Pinpoint the cell where the given text exists, returning its (x, y) midpoint coordinate. 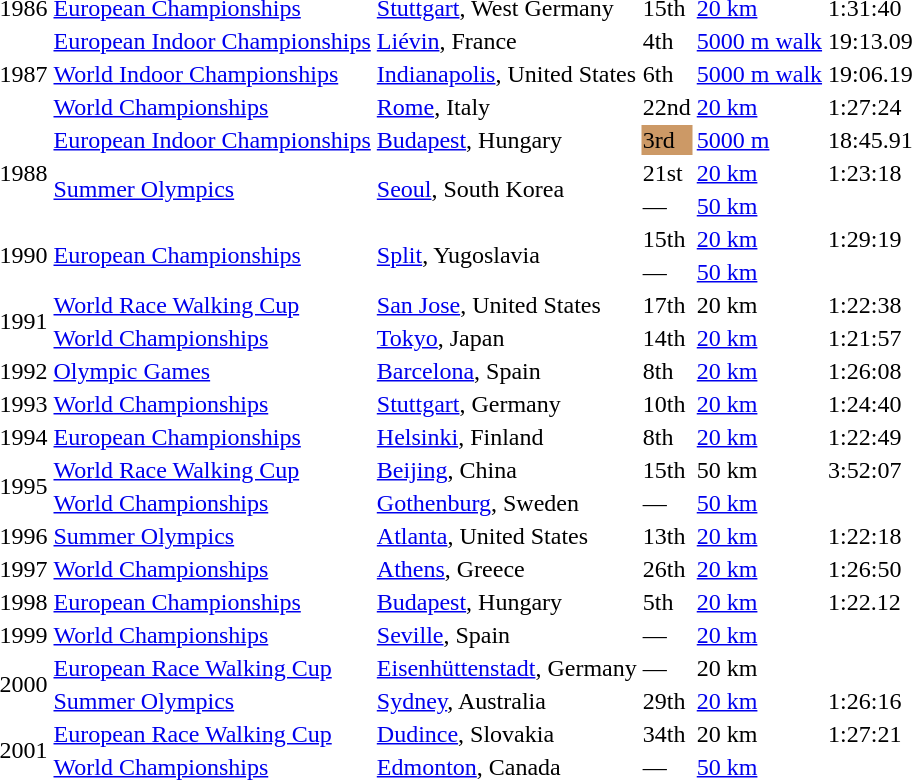
5000 m (759, 140)
Eisenhüttenstadt, Germany (506, 668)
Atlanta, United States (506, 536)
6th (666, 74)
3rd (666, 140)
13th (666, 536)
34th (666, 734)
Stuttgart, Germany (506, 404)
5th (666, 602)
17th (666, 305)
Seoul, South Korea (506, 190)
14th (666, 338)
Split, Yugoslavia (506, 256)
Athens, Greece (506, 569)
Beijing, China (506, 470)
Liévin, France (506, 41)
22nd (666, 107)
Helsinki, Finland (506, 437)
Barcelona, Spain (506, 371)
World Indoor Championships (212, 74)
Sydney, Australia (506, 701)
29th (666, 701)
26th (666, 569)
Olympic Games (212, 371)
Dudince, Slovakia (506, 734)
Gothenburg, Sweden (506, 503)
4th (666, 41)
21st (666, 173)
Indianapolis, United States (506, 74)
10th (666, 404)
Rome, Italy (506, 107)
Seville, Spain (506, 635)
Tokyo, Japan (506, 338)
San Jose, United States (506, 305)
